Detect which cell encompasses the target text, then output its (X, Y) center coordinate. 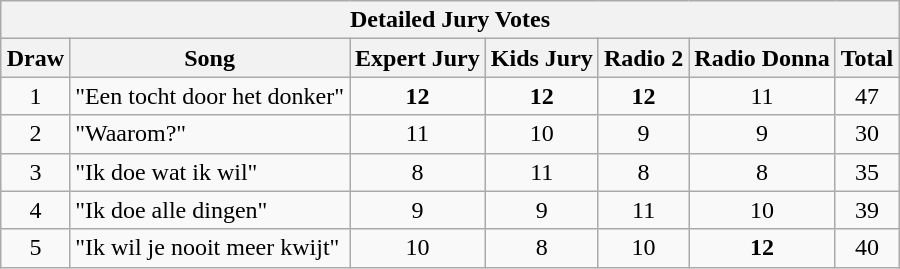
1 (35, 96)
47 (867, 96)
Radio 2 (643, 58)
"Ik doe alle dingen" (210, 210)
30 (867, 134)
35 (867, 172)
Total (867, 58)
39 (867, 210)
Kids Jury (542, 58)
"Een tocht door het donker" (210, 96)
"Waarom?" (210, 134)
Song (210, 58)
5 (35, 248)
Draw (35, 58)
"Ik doe wat ik wil" (210, 172)
2 (35, 134)
"Ik wil je nooit meer kwijt" (210, 248)
Detailed Jury Votes (450, 20)
Expert Jury (418, 58)
Radio Donna (762, 58)
4 (35, 210)
40 (867, 248)
3 (35, 172)
